Determine the [x, y] coordinate at the center of the cell enclosing the given text.  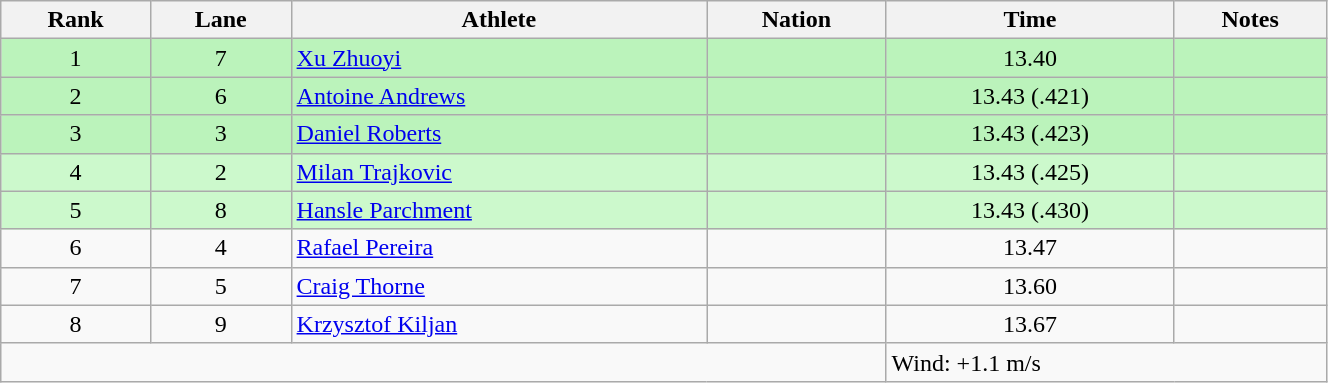
Antoine Andrews [499, 96]
Wind: +1.1 m/s [1106, 362]
13.43 (.425) [1030, 172]
13.43 (.423) [1030, 134]
Daniel Roberts [499, 134]
13.60 [1030, 286]
Milan Trajkovic [499, 172]
Krzysztof Kiljan [499, 324]
1 [76, 58]
13.43 (.430) [1030, 210]
Xu Zhuoyi [499, 58]
Notes [1250, 20]
13.47 [1030, 248]
Athlete [499, 20]
Rafael Pereira [499, 248]
Nation [796, 20]
Craig Thorne [499, 286]
Rank [76, 20]
9 [220, 324]
Lane [220, 20]
Hansle Parchment [499, 210]
13.43 (.421) [1030, 96]
Time [1030, 20]
13.67 [1030, 324]
13.40 [1030, 58]
